Return the [X, Y] coordinate for the center point of the cell that contains the specified text.  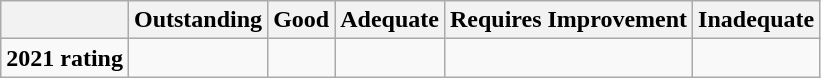
Adequate [390, 20]
Inadequate [756, 20]
2021 rating [65, 58]
Outstanding [198, 20]
Good [302, 20]
Requires Improvement [568, 20]
